Scan for the cell matching the given text and deliver its [x, y] coordinate at center. 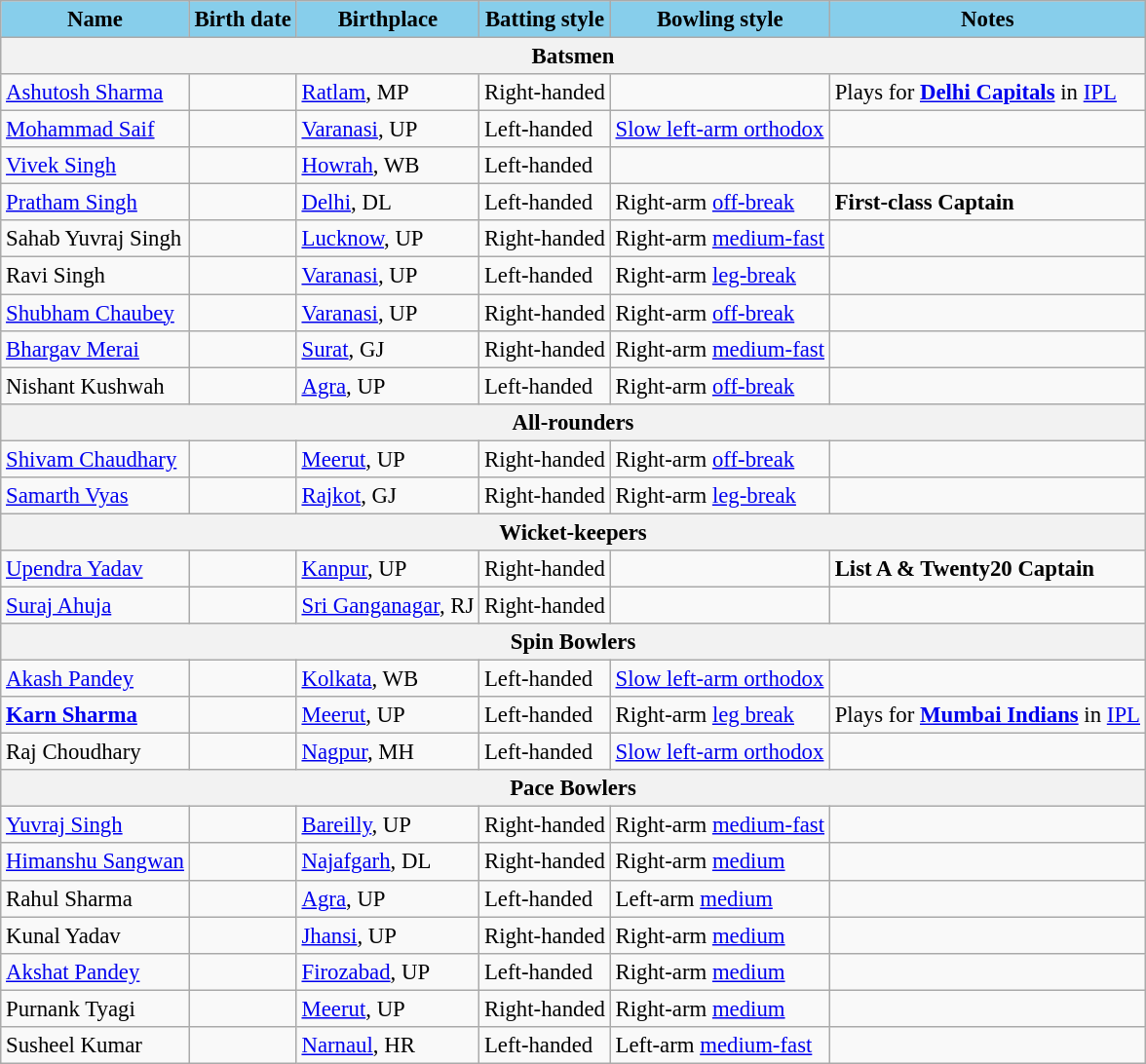
List A & Twenty20 Captain [987, 569]
Sri Ganganagar, RJ [388, 605]
Wicket-keepers [573, 532]
Left-arm medium-fast [719, 1045]
Left-arm medium [719, 898]
Samarth Vyas [95, 496]
Bowling style [719, 19]
Najafgarh, DL [388, 862]
Rahul Sharma [95, 898]
Right-arm leg break [719, 715]
Pace Bowlers [573, 788]
Rajkot, GJ [388, 496]
Ratlam, MP [388, 93]
Lucknow, UP [388, 239]
Raj Choudhary [95, 752]
Ashutosh Sharma [95, 93]
Kunal Yadav [95, 935]
Akshat Pandey [95, 971]
Yuvraj Singh [95, 825]
Kanpur, UP [388, 569]
Kolkata, WB [388, 679]
Surat, GJ [388, 349]
Purnank Tyagi [95, 1008]
Batsmen [573, 57]
Shubham Chaubey [95, 313]
Nagpur, MH [388, 752]
Spin Bowlers [573, 642]
Susheel Kumar [95, 1045]
Upendra Yadav [95, 569]
Delhi, DL [388, 203]
Ravi Singh [95, 276]
Notes [987, 19]
Bareilly, UP [388, 825]
Nishant Kushwah [95, 386]
Narnaul, HR [388, 1045]
Jhansi, UP [388, 935]
Karn Sharma [95, 715]
Birth date [243, 19]
Vivek Singh [95, 166]
Akash Pandey [95, 679]
Batting style [546, 19]
Himanshu Sangwan [95, 862]
Birthplace [388, 19]
All-rounders [573, 422]
Howrah, WB [388, 166]
Name [95, 19]
Sahab Yuvraj Singh [95, 239]
Shivam Chaudhary [95, 459]
Suraj Ahuja [95, 605]
Bhargav Merai [95, 349]
Plays for Delhi Capitals in IPL [987, 93]
Pratham Singh [95, 203]
First-class Captain [987, 203]
Mohammad Saif [95, 130]
Firozabad, UP [388, 971]
Plays for Mumbai Indians in IPL [987, 715]
